Provide the [X, Y] coordinate of the cell's center where the given text is located.  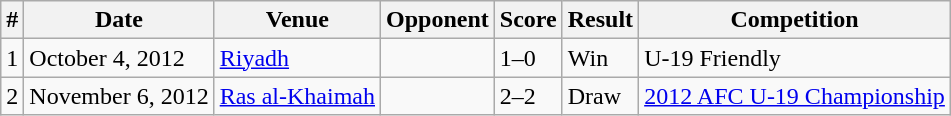
# [12, 20]
U-19 Friendly [795, 58]
2 [12, 96]
Opponent [438, 20]
1 [12, 58]
2012 AFC U-19 Championship [795, 96]
Competition [795, 20]
Score [528, 20]
2–2 [528, 96]
November 6, 2012 [119, 96]
1–0 [528, 58]
Date [119, 20]
October 4, 2012 [119, 58]
Draw [600, 96]
Venue [297, 20]
Result [600, 20]
Riyadh [297, 58]
Win [600, 58]
Ras al-Khaimah [297, 96]
